From the cell containing the given text, extract its center point as [X, Y] coordinate. 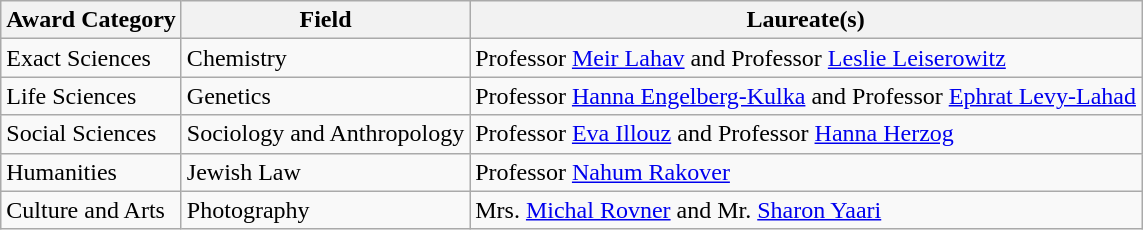
Professor Nahum Rakover [806, 172]
Social Sciences [92, 134]
Exact Sciences [92, 58]
Award Category [92, 20]
Photography [325, 210]
Culture and Arts [92, 210]
Jewish Law [325, 172]
Professor Eva Illouz and Professor Hanna Herzog [806, 134]
Field [325, 20]
Humanities [92, 172]
Chemistry [325, 58]
Genetics [325, 96]
Professor Hanna Engelberg-Kulka and Professor Ephrat Levy-Lahad [806, 96]
Mrs. Michal Rovner and Mr. Sharon Yaari [806, 210]
Life Sciences [92, 96]
Sociology and Anthropology [325, 134]
Laureate(s) [806, 20]
Professor Meir Lahav and Professor Leslie Leiserowitz [806, 58]
